For the text-containing cell, return its midpoint in (X, Y) coordinate format. 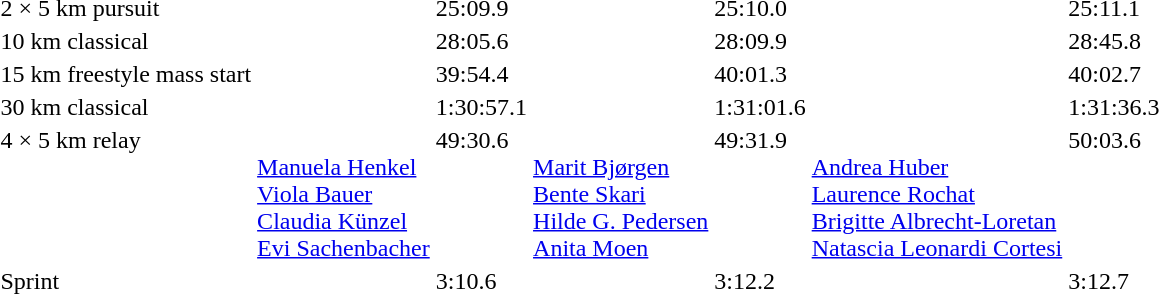
Andrea Huber Laurence RochatBrigitte Albrecht-LoretanNatascia Leonardi Cortesi (937, 194)
1:30:57.1 (481, 107)
Marit BjørgenBente SkariHilde G. PedersenAnita Moen (621, 194)
1:31:01.6 (760, 107)
40:01.3 (760, 74)
28:05.6 (481, 41)
39:54.4 (481, 74)
Manuela HenkelViola BauerClaudia KünzelEvi Sachenbacher (344, 194)
49:30.6 (481, 194)
49:31.9 (760, 194)
28:09.9 (760, 41)
